Output the (X, Y) coordinate of the center of the cell containing the given text.  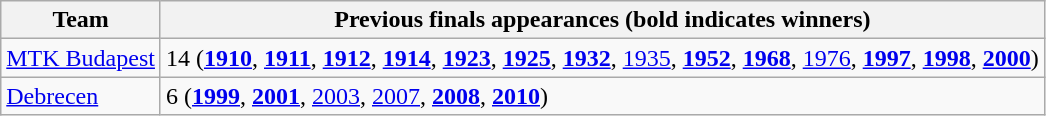
MTK Budapest (81, 58)
Previous finals appearances (bold indicates winners) (602, 20)
6 (1999, 2001, 2003, 2007, 2008, 2010) (602, 96)
14 (1910, 1911, 1912, 1914, 1923, 1925, 1932, 1935, 1952, 1968, 1976, 1997, 1998, 2000) (602, 58)
Team (81, 20)
Debrecen (81, 96)
